Provide the [X, Y] coordinate of the cell's center where the given text is located.  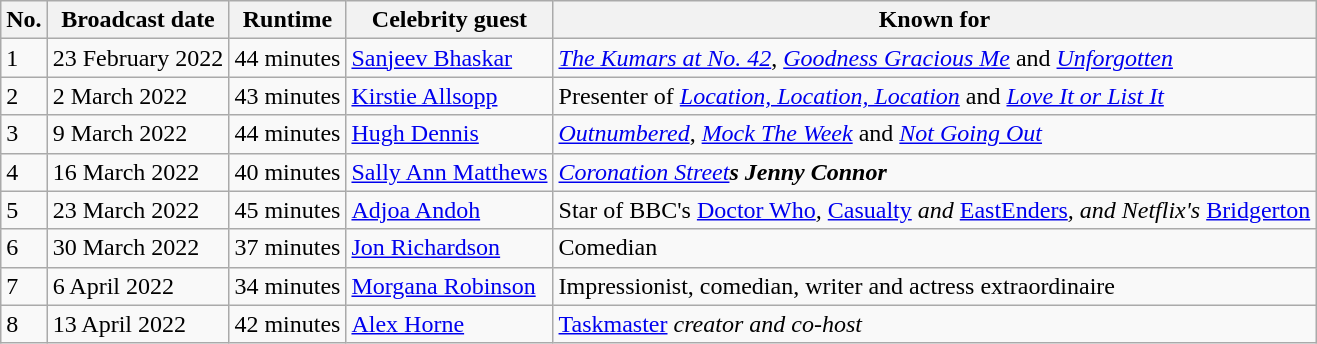
23 February 2022 [138, 58]
6 [24, 248]
45 minutes [288, 210]
Alex Horne [450, 324]
6 April 2022 [138, 286]
Outnumbered, Mock The Week and Not Going Out [934, 134]
40 minutes [288, 172]
5 [24, 210]
30 March 2022 [138, 248]
4 [24, 172]
Jon Richardson [450, 248]
Comedian [934, 248]
16 March 2022 [138, 172]
23 March 2022 [138, 210]
Coronation Streets Jenny Connor [934, 172]
7 [24, 286]
42 minutes [288, 324]
No. [24, 20]
Hugh Dennis [450, 134]
Celebrity guest [450, 20]
Known for [934, 20]
Taskmaster creator and co-host [934, 324]
Impressionist, comedian, writer and actress extraordinaire [934, 286]
34 minutes [288, 286]
Morgana Robinson [450, 286]
37 minutes [288, 248]
13 April 2022 [138, 324]
Star of BBC's Doctor Who, Casualty and EastEnders, and Netflix's Bridgerton [934, 210]
2 March 2022 [138, 96]
8 [24, 324]
Presenter of Location, Location, Location and Love It or List It [934, 96]
Adjoa Andoh [450, 210]
Sally Ann Matthews [450, 172]
3 [24, 134]
The Kumars at No. 42, Goodness Gracious Me and Unforgotten [934, 58]
2 [24, 96]
43 minutes [288, 96]
Sanjeev Bhaskar [450, 58]
Kirstie Allsopp [450, 96]
9 March 2022 [138, 134]
Runtime [288, 20]
Broadcast date [138, 20]
1 [24, 58]
